Detect which cell encompasses the target text, then output its [X, Y] center coordinate. 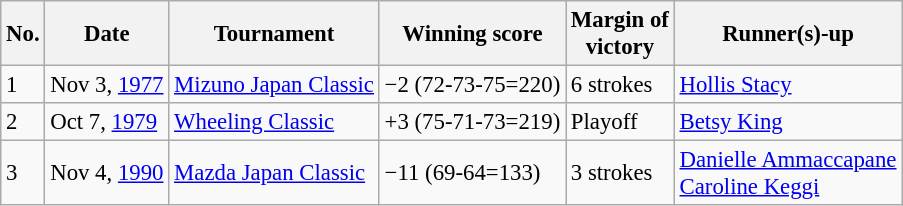
6 strokes [620, 85]
2 [23, 122]
−2 (72-73-75=220) [472, 85]
No. [23, 34]
Tournament [274, 34]
Margin ofvictory [620, 34]
Nov 3, 1977 [107, 85]
Danielle Ammaccapane Caroline Keggi [788, 174]
Date [107, 34]
Oct 7, 1979 [107, 122]
+3 (75-71-73=219) [472, 122]
−11 (69-64=133) [472, 174]
1 [23, 85]
Winning score [472, 34]
Hollis Stacy [788, 85]
Nov 4, 1990 [107, 174]
3 strokes [620, 174]
Mazda Japan Classic [274, 174]
Mizuno Japan Classic [274, 85]
Playoff [620, 122]
3 [23, 174]
Wheeling Classic [274, 122]
Betsy King [788, 122]
Runner(s)-up [788, 34]
